Locate the cell with the specified text and output its (X, Y) center coordinate. 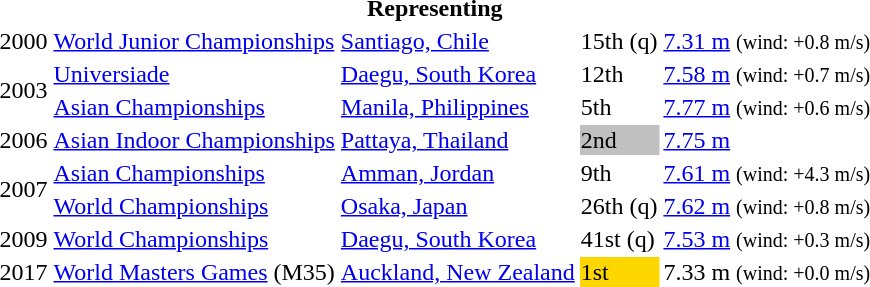
9th (619, 173)
1st (619, 272)
Universiade (194, 74)
Asian Indoor Championships (194, 140)
Manila, Philippines (458, 107)
2nd (619, 140)
41st (q) (619, 239)
World Masters Games (M35) (194, 272)
15th (q) (619, 41)
12th (619, 74)
Auckland, New Zealand (458, 272)
26th (q) (619, 206)
5th (619, 107)
Santiago, Chile (458, 41)
Amman, Jordan (458, 173)
Pattaya, Thailand (458, 140)
Osaka, Japan (458, 206)
World Junior Championships (194, 41)
